Determine the [x, y] coordinate at the center of the cell enclosing the given text.  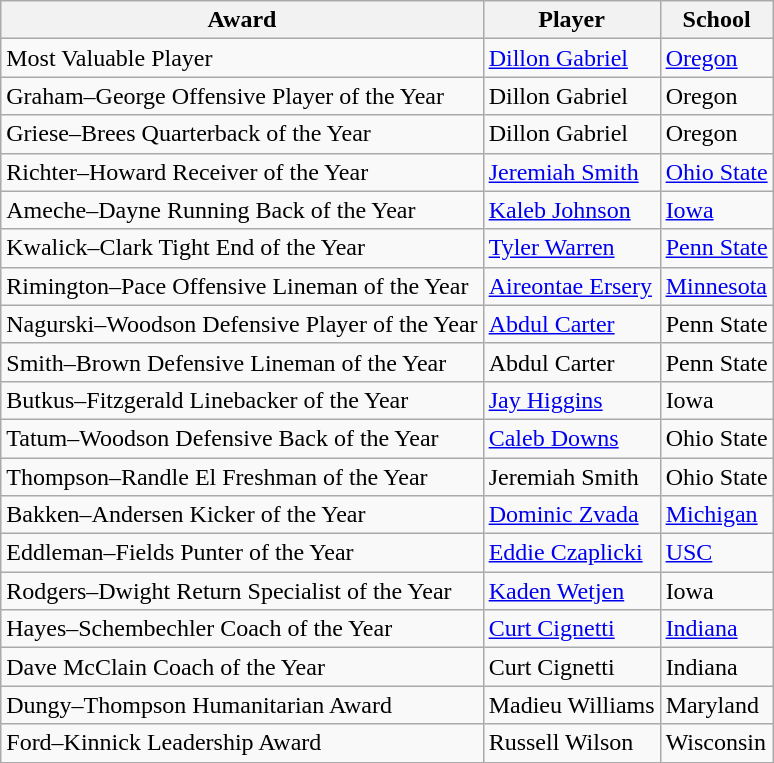
Caleb Downs [572, 438]
Tatum–Woodson Defensive Back of the Year [242, 438]
Player [572, 20]
Kwalick–Clark Tight End of the Year [242, 248]
Maryland [716, 705]
Rimington–Pace Offensive Lineman of the Year [242, 286]
Richter–Howard Receiver of the Year [242, 172]
Russell Wilson [572, 743]
Eddie Czaplicki [572, 553]
Minnesota [716, 286]
Dungy–Thompson Humanitarian Award [242, 705]
Hayes–Schembechler Coach of the Year [242, 629]
USC [716, 553]
Michigan [716, 515]
Kaleb Johnson [572, 210]
Kaden Wetjen [572, 591]
Ford–Kinnick Leadership Award [242, 743]
Griese–Brees Quarterback of the Year [242, 134]
Thompson–Randle El Freshman of the Year [242, 477]
School [716, 20]
Wisconsin [716, 743]
Eddleman–Fields Punter of the Year [242, 553]
Butkus–Fitzgerald Linebacker of the Year [242, 400]
Dave McClain Coach of the Year [242, 667]
Ameche–Dayne Running Back of the Year [242, 210]
Rodgers–Dwight Return Specialist of the Year [242, 591]
Tyler Warren [572, 248]
Award [242, 20]
Bakken–Andersen Kicker of the Year [242, 515]
Graham–George Offensive Player of the Year [242, 96]
Jay Higgins [572, 400]
Madieu Williams [572, 705]
Dominic Zvada [572, 515]
Smith–Brown Defensive Lineman of the Year [242, 362]
Nagurski–Woodson Defensive Player of the Year [242, 324]
Aireontae Ersery [572, 286]
Most Valuable Player [242, 58]
